Return [X, Y] of the center of cell containing provided text 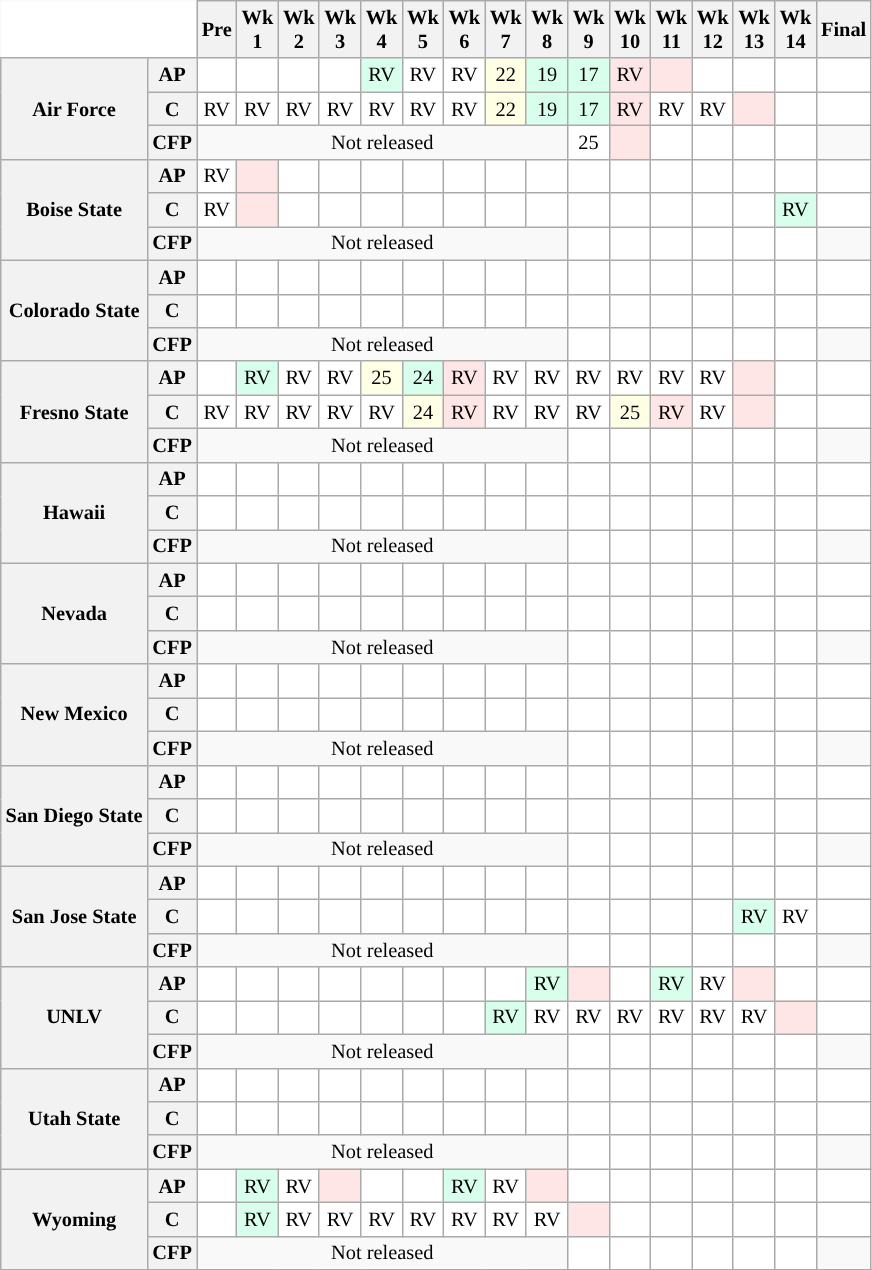
San Jose State [74, 916]
Wk2 [298, 29]
Wk13 [754, 29]
Wk7 [506, 29]
Wk5 [422, 29]
Wk10 [630, 29]
Wk14 [796, 29]
Wk3 [340, 29]
Wk11 [672, 29]
Hawaii [74, 512]
Wk1 [258, 29]
New Mexico [74, 714]
Final [844, 29]
Wyoming [74, 1220]
Pre [217, 29]
Nevada [74, 614]
Wk9 [588, 29]
Colorado State [74, 310]
San Diego State [74, 816]
Wk6 [464, 29]
Fresno State [74, 412]
Wk12 [712, 29]
Wk8 [546, 29]
Boise State [74, 210]
Utah State [74, 1118]
Wk4 [382, 29]
UNLV [74, 1018]
Air Force [74, 108]
